Extract the (X, Y) coordinate from the center of the cell holding the provided text.  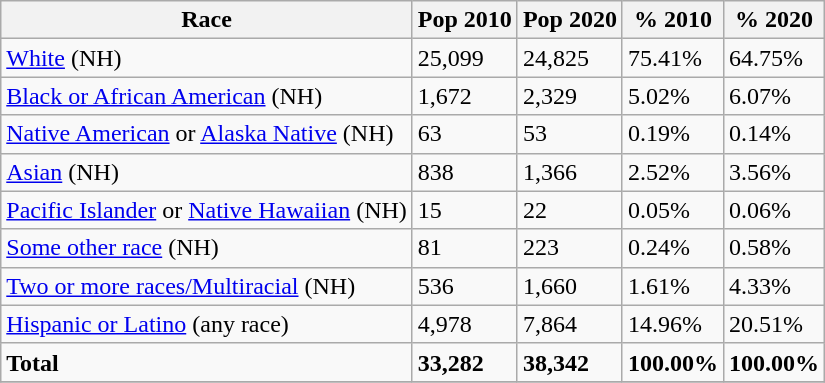
Two or more races/Multiracial (NH) (207, 286)
Hispanic or Latino (any race) (207, 324)
Pacific Islander or Native Hawaiian (NH) (207, 210)
Race (207, 20)
% 2020 (774, 20)
4,978 (464, 324)
3.56% (774, 172)
1,366 (570, 172)
14.96% (672, 324)
2,329 (570, 96)
2.52% (672, 172)
838 (464, 172)
Pop 2020 (570, 20)
7,864 (570, 324)
25,099 (464, 58)
0.19% (672, 134)
5.02% (672, 96)
64.75% (774, 58)
15 (464, 210)
Pop 2010 (464, 20)
1,660 (570, 286)
Total (207, 362)
0.05% (672, 210)
536 (464, 286)
White (NH) (207, 58)
0.24% (672, 248)
53 (570, 134)
63 (464, 134)
Native American or Alaska Native (NH) (207, 134)
6.07% (774, 96)
% 2010 (672, 20)
0.58% (774, 248)
1.61% (672, 286)
75.41% (672, 58)
4.33% (774, 286)
223 (570, 248)
20.51% (774, 324)
Some other race (NH) (207, 248)
33,282 (464, 362)
81 (464, 248)
Black or African American (NH) (207, 96)
22 (570, 210)
0.14% (774, 134)
24,825 (570, 58)
Asian (NH) (207, 172)
0.06% (774, 210)
1,672 (464, 96)
38,342 (570, 362)
